Extract the [x, y] coordinate from the center of the cell holding the provided text.  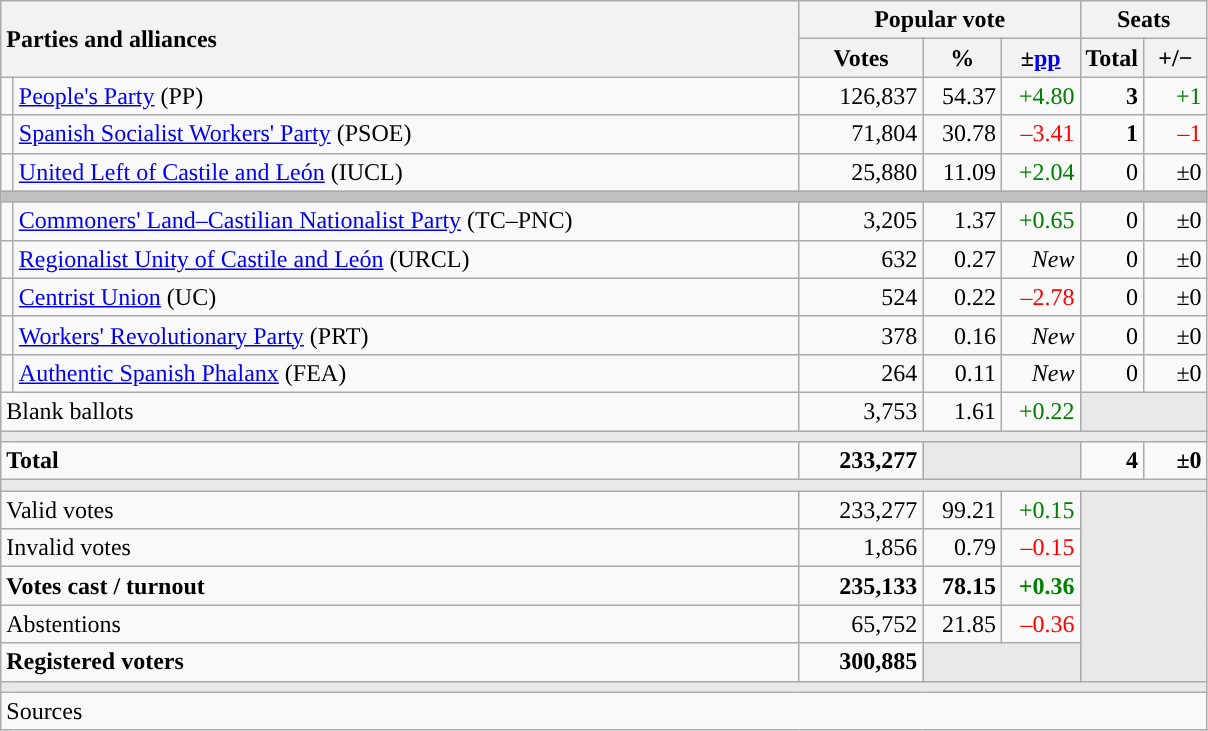
Spanish Socialist Workers' Party (PSOE) [406, 134]
–2.78 [1040, 297]
0.79 [962, 548]
3,753 [861, 411]
–0.36 [1040, 624]
% [962, 58]
1.61 [962, 411]
Sources [604, 711]
Regionalist Unity of Castile and León (URCL) [406, 259]
Commoners' Land–Castilian Nationalist Party (TC–PNC) [406, 221]
1.37 [962, 221]
Blank ballots [400, 411]
Valid votes [400, 510]
+0.36 [1040, 586]
Seats [1144, 20]
Invalid votes [400, 548]
+0.65 [1040, 221]
1,856 [861, 548]
65,752 [861, 624]
264 [861, 373]
0.22 [962, 297]
+1 [1176, 96]
4 [1112, 461]
30.78 [962, 134]
Votes cast / turnout [400, 586]
–3.41 [1040, 134]
235,133 [861, 586]
71,804 [861, 134]
3 [1112, 96]
78.15 [962, 586]
+4.80 [1040, 96]
Workers' Revolutionary Party (PRT) [406, 335]
–0.15 [1040, 548]
Centrist Union (UC) [406, 297]
±pp [1040, 58]
632 [861, 259]
300,885 [861, 662]
99.21 [962, 510]
1 [1112, 134]
11.09 [962, 172]
0.11 [962, 373]
People's Party (PP) [406, 96]
54.37 [962, 96]
Abstentions [400, 624]
3,205 [861, 221]
+0.22 [1040, 411]
Registered voters [400, 662]
0.27 [962, 259]
Popular vote [940, 20]
Authentic Spanish Phalanx (FEA) [406, 373]
126,837 [861, 96]
21.85 [962, 624]
Votes [861, 58]
25,880 [861, 172]
–1 [1176, 134]
Parties and alliances [400, 39]
United Left of Castile and León (IUCL) [406, 172]
524 [861, 297]
0.16 [962, 335]
378 [861, 335]
+2.04 [1040, 172]
+/− [1176, 58]
+0.15 [1040, 510]
